Return (x, y) of the center of cell containing provided text 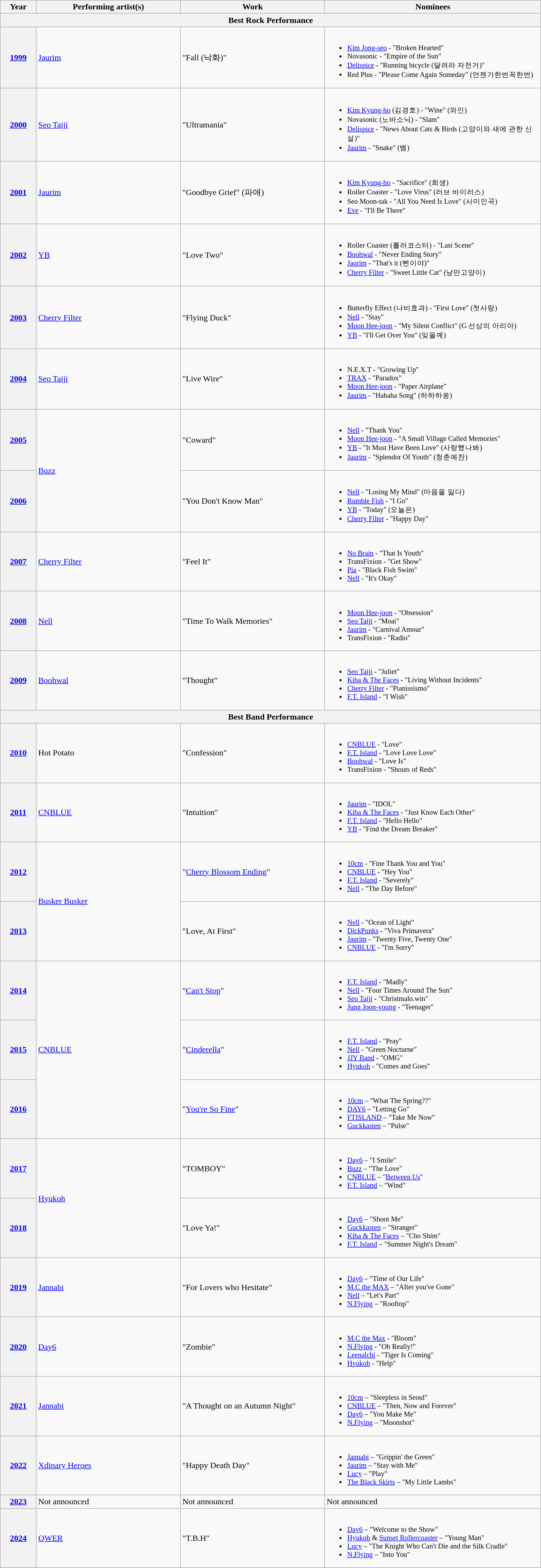
Best Band Performance (271, 717)
Nell - "Losing My Mind" (마음을 잃다)Rumble Fish - "I Go"YB - "Today" (오늘은)Cherry Filter - "Happy Day" (433, 501)
Nell - "Thank You"Moon Hee-joon - "A Small Village Called Memories"YB - "It Must Have Been Love" (사랑했나봐)Jaurim - "Splendor Of Youth" (청춘예찬) (433, 440)
1999 (18, 57)
Day6 – "I Smile"Buzz – "The Love"CNBLUE – "Between Us"F.T. Island – "Wind" (433, 1169)
"Love, At First" (252, 931)
"TOMBOY" (252, 1169)
2023 (18, 1501)
2000 (18, 125)
Work (252, 7)
10cm – "Sleepless in Seoul"CNBLUE – "Then, Now and Forever"Day6 – "You Make Me"N.Flying – "Moonshot" (433, 1406)
Xdinary Heroes (108, 1465)
2002 (18, 255)
2011 (18, 812)
"Coward" (252, 440)
2021 (18, 1406)
"Cinderella" (252, 1050)
"Zombie" (252, 1346)
"Flying Duck" (252, 318)
"Ultramania" (252, 125)
"Can't Stop" (252, 990)
Hot Potato (108, 753)
Day6 – "Shoot Me"Guckkasten – "Stranger"Kiha & The Faces – "Cho Shim"F.T. Island – "Summer Night's Dream" (433, 1228)
"Happy Death Day" (252, 1465)
"Intuition" (252, 812)
Busker Busker (108, 901)
"Time To Walk Memories" (252, 621)
2004 (18, 379)
"You're So Fine" (252, 1109)
Boohwal (108, 680)
2024 (18, 1538)
Nell - "Ocean of Light"DickPunks - "Viva Primavera"Jaurim - "Twenty Five, Twenty One"CNBLUE - "I'm Sorry" (433, 931)
10cm - "Fine Thank You and You"CNBLUE - "Hey You"F.T. Island - "Severely"Nell - "The Day Before" (433, 872)
Nell (108, 621)
2001 (18, 192)
CNBLUE - "Love"F.T. Island - "Love Love Love"Boohwal - "Love Is"TransFixion - "Shouts of Reds" (433, 753)
Jaurim - "IDOL"Kiha & The Faces - "Just Know Each Other"F.T. Island - "Hello Hello"YB - "Find the Dream Breaker" (433, 812)
2009 (18, 680)
N.E.X.T - "Growing Up"TRAX - "Paradox"Moon Hee-joon - "Paper Airplane"Jaurim - "Hahaha Song" (하하하쏭) (433, 379)
"T.B.H" (252, 1538)
2015 (18, 1050)
"You Don't Know Man" (252, 501)
Buzz (108, 470)
"A Thought on an Autumn Night" (252, 1406)
QWER (108, 1538)
2017 (18, 1169)
F.T. Island - "Madly"Nell - "Four Times Around The Sun"Seo Taiji - "Christmalo.win"Jung Joon-young - "Teenager" (433, 990)
2007 (18, 561)
"Live Wire" (252, 379)
"Goodbye Grief" (파애) (252, 192)
10cm – "What The Spring??"DAY6 – "Letting Go"FTISLAND – "Take Me Now"Guckkasten – "Pulse" (433, 1109)
Nominees (433, 7)
"Fall (낙화)" (252, 57)
Day6 – "Time of Our Life"M.C the MAX – "After you've Gone"Nell – "Let's Part"N.Flying – "Rooftop" (433, 1287)
"Love Ya!" (252, 1228)
Day6 – "Welcome to the Show"Hyukoh & Sunset Rollercoaster – "Young Man"Lucy – "The Knight Who Can't Die and the Silk Cradle"N.Flying – "Into You" (433, 1538)
2018 (18, 1228)
Performing artist(s) (108, 7)
2005 (18, 440)
2010 (18, 753)
2012 (18, 872)
Moon Hee-joon - "Obsession"Seo Taiji - "Moai"Jaurim - "Carnival Amour"TransFixion - "Radio" (433, 621)
2003 (18, 318)
2016 (18, 1109)
Kim Kyung-ho - "Sacrifice" (희생)Roller Coaster - "Love Virus" (러브 바이러스)Seo Moon-tak - "All You Need Is Love" (사미인곡)Eve - "I'll Be There" (433, 192)
Kim Kyung-ho (김경호) - "Wine" (와인)Novasonic (노바소닉) - "Slam"Delispice - "News About Cats & Birds (고양이와 새에 관한 신설)"Jaurim - "Snake" (뱀) (433, 125)
Roller Coaster (를러코스터) - "Last Scene"Boohwal - "Never Ending Story"Jaurim - "That's it (삔이야)"Cherry Filter - "Sweet Little Cat" (낭만고양이) (433, 255)
"Confession" (252, 753)
Hyukoh (108, 1198)
F.T. Island - "Pray"Nell - "Green Nocturne"JJY Band - "OMG"Hyukoh - "Comes and Goes" (433, 1050)
M.C the Max - "Bloom"N.Flying - "Oh Really!"Leenalchi - "Tiger Is Coming"Hyukoh - "Help" (433, 1346)
"Cherry Blossom Ending" (252, 872)
2022 (18, 1465)
Day6 (108, 1346)
2014 (18, 990)
Seo Taiji - "Juliet"Kiha & The Faces - "Living Without Incidents"Cherry Filter - "Pianissismo"F.T. Island - "I Wish" (433, 680)
2006 (18, 501)
No Brain - "That Is Youth"TransFixion - "Get Show"Pia - "Black Fish Swim"Nell - "It's Okay" (433, 561)
Butterfly Effect (나비효과) - "First Love" (첫사랑)Nell - "Stay"Moon Hee-joon - "My Silent Conflict" (G 선상의 아리아)YB - "I'll Get Over You" (잊을께) (433, 318)
"Thought" (252, 680)
Jannabi – "Grippin' the Green"Jaurim – "Stay with Me"Lucy – "Play"The Black Skirts – "My Little Lambs" (433, 1465)
Best Rock Performance (271, 20)
"For Lovers who Hesitate" (252, 1287)
2020 (18, 1346)
2019 (18, 1287)
"Feel It" (252, 561)
2013 (18, 931)
YB (108, 255)
2008 (18, 621)
"Love Two" (252, 255)
Year (18, 7)
